Output the [x, y] coordinate of the center of the cell containing the given text.  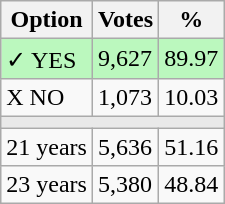
1,073 [125, 97]
23 years [47, 185]
✓ YES [47, 59]
Votes [125, 20]
% [192, 20]
5,636 [125, 147]
10.03 [192, 97]
X NO [47, 97]
9,627 [125, 59]
5,380 [125, 185]
Option [47, 20]
48.84 [192, 185]
89.97 [192, 59]
21 years [47, 147]
51.16 [192, 147]
